For the text-containing cell, return its midpoint in [X, Y] coordinate format. 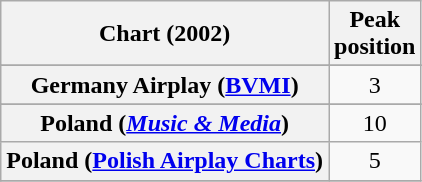
Poland (Polish Airplay Charts) [165, 161]
Poland (Music & Media) [165, 123]
Peakposition [375, 34]
3 [375, 85]
10 [375, 123]
5 [375, 161]
Germany Airplay (BVMI) [165, 85]
Chart (2002) [165, 34]
